Return the [x, y] coordinate for the center point of the cell that contains the specified text.  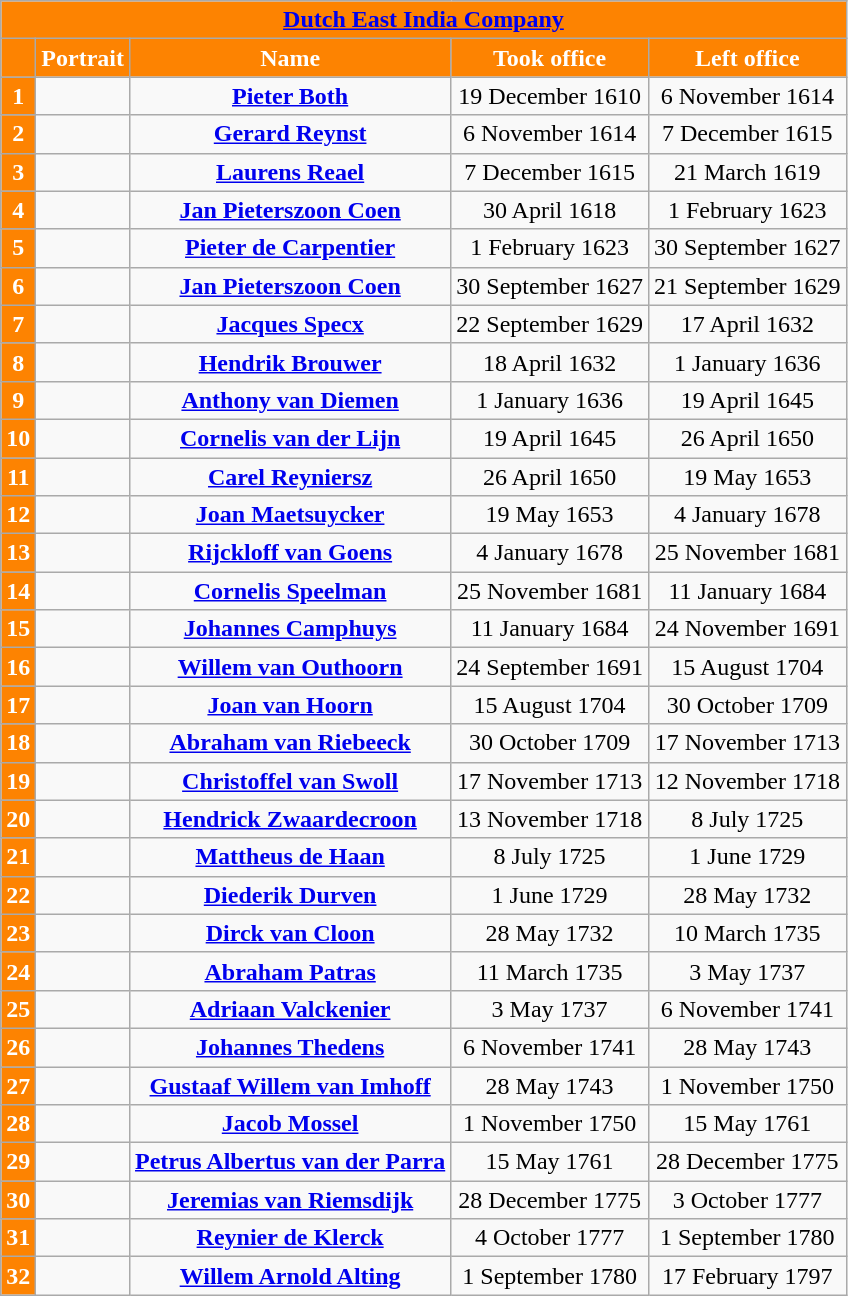
19 December 1610 [550, 96]
15 [18, 629]
24 [18, 971]
Willem Arnold Alting [290, 1276]
Pieter de Carpentier [290, 248]
Jeremias van Riemsdijk [290, 1200]
13 November 1718 [550, 819]
20 [18, 819]
11 [18, 477]
Johannes Thedens [290, 1047]
Petrus Albertus van der Parra [290, 1162]
18 [18, 743]
23 [18, 933]
17 April 1632 [747, 324]
21 September 1629 [747, 286]
Portrait [83, 58]
7 [18, 324]
4 [18, 210]
30 April 1618 [550, 210]
Cornelis van der Lijn [290, 438]
2 [18, 134]
12 [18, 515]
19 [18, 781]
Gustaaf Willem van Imhoff [290, 1085]
Anthony van Diemen [290, 400]
Rijckloff van Goens [290, 553]
29 [18, 1162]
21 [18, 857]
10 [18, 438]
Dirck van Cloon [290, 933]
17 February 1797 [747, 1276]
25 [18, 1009]
21 March 1619 [747, 172]
10 March 1735 [747, 933]
Abraham van Riebeeck [290, 743]
Took office [550, 58]
Willem van Outhoorn [290, 667]
24 November 1691 [747, 629]
Jacques Specx [290, 324]
Name [290, 58]
3 October 1777 [747, 1200]
Pieter Both [290, 96]
Hendrik Brouwer [290, 362]
Jacob Mossel [290, 1124]
9 [18, 400]
3 [18, 172]
22 [18, 895]
27 [18, 1085]
14 [18, 591]
Joan Maetsuycker [290, 515]
Adriaan Valckenier [290, 1009]
Diederik Durven [290, 895]
Dutch East India Company [424, 20]
12 November 1718 [747, 781]
Christoffel van Swoll [290, 781]
8 [18, 362]
Laurens Reael [290, 172]
32 [18, 1276]
5 [18, 248]
31 [18, 1238]
Abraham Patras [290, 971]
17 [18, 705]
28 [18, 1124]
24 September 1691 [550, 667]
1 [18, 96]
Hendrick Zwaardecroon [290, 819]
Mattheus de Haan [290, 857]
Reynier de Klerck [290, 1238]
4 October 1777 [550, 1238]
Left office [747, 58]
26 [18, 1047]
Gerard Reynst [290, 134]
18 April 1632 [550, 362]
Johannes Camphuys [290, 629]
30 [18, 1200]
11 March 1735 [550, 971]
Cornelis Speelman [290, 591]
13 [18, 553]
22 September 1629 [550, 324]
Joan van Hoorn [290, 705]
Carel Reyniersz [290, 477]
16 [18, 667]
6 [18, 286]
